Identify which cell holds the provided text, then report its (X, Y) central coordinate. 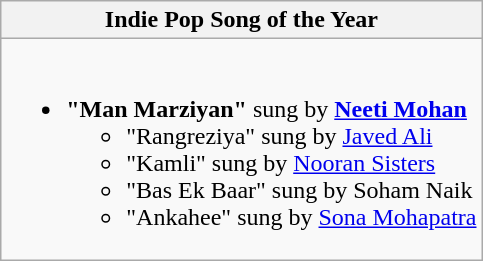
Indie Pop Song of the Year (242, 20)
